Search for the cell housing the specified text and yield its [X, Y] center coordinate. 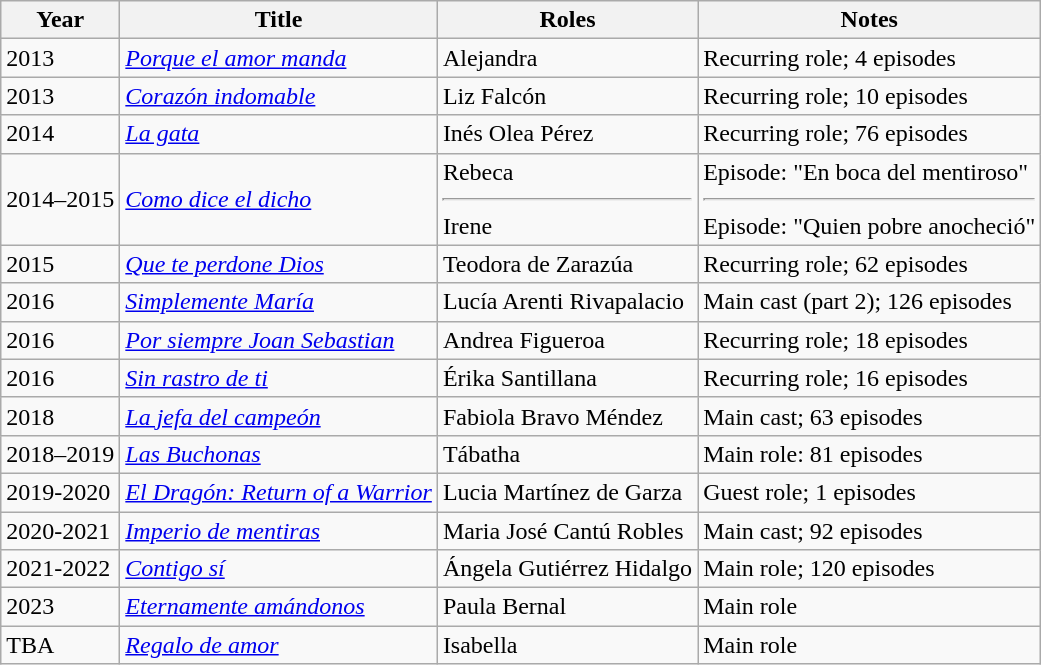
Main cast; 63 episodes [870, 416]
Que te perdone Dios [279, 264]
2015 [60, 264]
Recurring role; 18 episodes [870, 340]
Recurring role; 4 episodes [870, 58]
TBA [60, 645]
Title [279, 20]
2020-2021 [60, 531]
Ángela Gutiérrez Hidalgo [567, 569]
2021-2022 [60, 569]
Maria José Cantú Robles [567, 531]
Notes [870, 20]
Year [60, 20]
2019-2020 [60, 492]
Sin rastro de ti [279, 378]
2014–2015 [60, 199]
Fabiola Bravo Méndez [567, 416]
Recurring role; 76 episodes [870, 134]
Main role; 120 episodes [870, 569]
Recurring role; 10 episodes [870, 96]
2023 [60, 607]
Recurring role; 62 episodes [870, 264]
2018–2019 [60, 454]
RebecaIrene [567, 199]
El Dragón: Return of a Warrior [279, 492]
Contigo sí [279, 569]
2018 [60, 416]
Liz Falcón [567, 96]
Tábatha [567, 454]
2014 [60, 134]
Lucía Arenti Rivapalacio [567, 302]
Episode: "En boca del mentiroso"Episode: "Quien pobre anocheció" [870, 199]
Main cast (part 2); 126 episodes [870, 302]
Main role: 81 episodes [870, 454]
Simplemente María [279, 302]
Roles [567, 20]
Érika Santillana [567, 378]
La gata [279, 134]
Teodora de Zarazúa [567, 264]
Guest role; 1 episodes [870, 492]
Las Buchonas [279, 454]
Isabella [567, 645]
Por siempre Joan Sebastian [279, 340]
La jefa del campeón [279, 416]
Alejandra [567, 58]
Recurring role; 16 episodes [870, 378]
Regalo de amor [279, 645]
Inés Olea Pérez [567, 134]
Imperio de mentiras [279, 531]
Eternamente amándonos [279, 607]
Como dice el dicho [279, 199]
Andrea Figueroa [567, 340]
Paula Bernal [567, 607]
Lucia Martínez de Garza [567, 492]
Corazón indomable [279, 96]
Main cast; 92 episodes [870, 531]
Porque el amor manda [279, 58]
